From the cell containing the given text, extract its center point as (X, Y) coordinate. 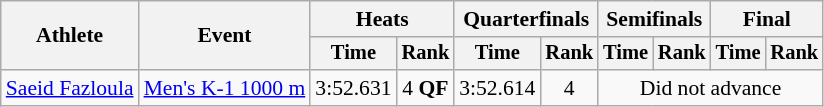
Athlete (70, 36)
Heats (382, 19)
Final (767, 19)
Did not advance (710, 88)
3:52.631 (353, 88)
Saeid Fazloula (70, 88)
4 QF (426, 88)
Quarterfinals (526, 19)
Event (225, 36)
4 (569, 88)
3:52.614 (497, 88)
Men's K-1 1000 m (225, 88)
Semifinals (654, 19)
